Determine the (X, Y) coordinate at the center of the cell enclosing the given text.  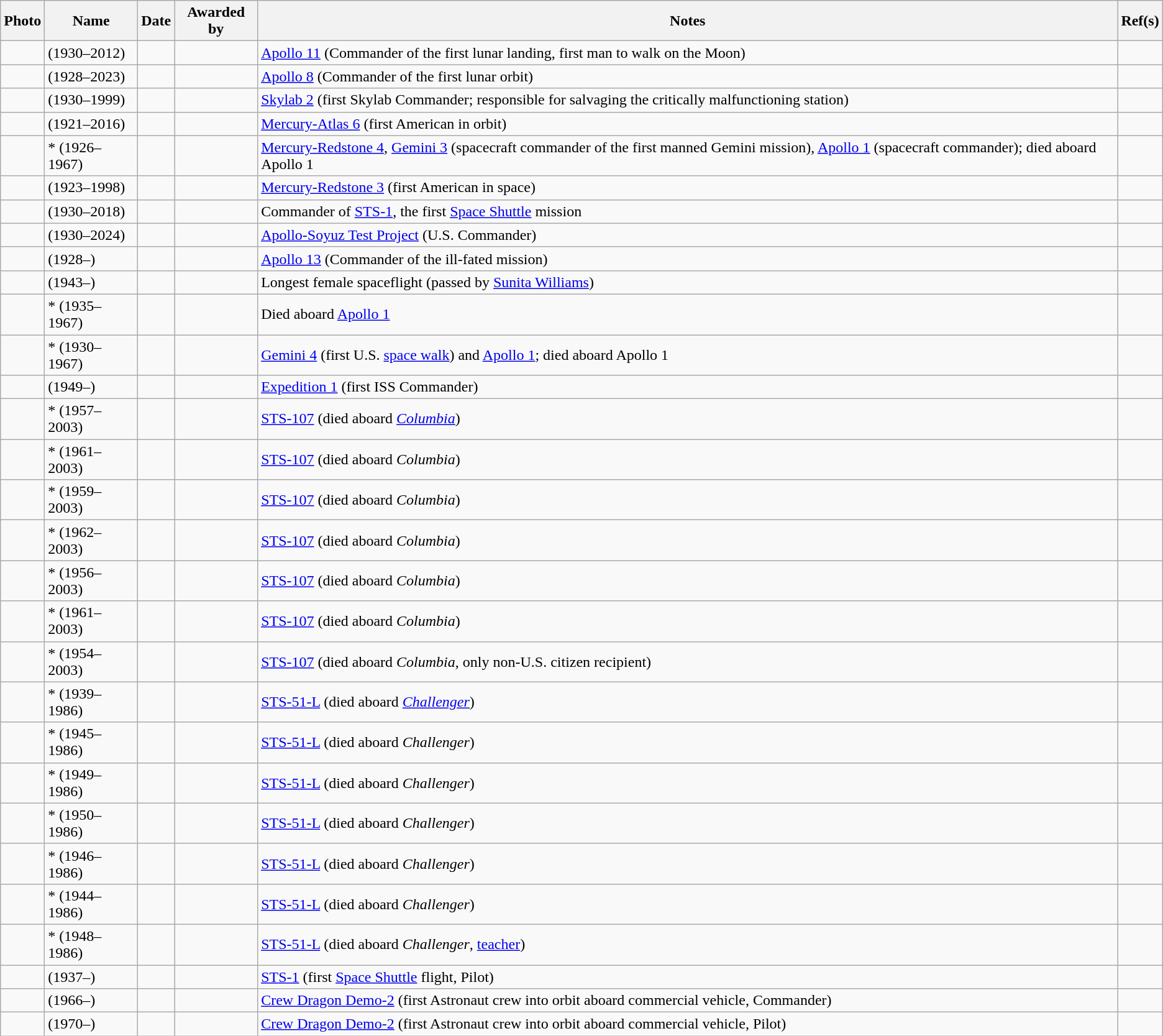
STS-107 (died aboard Columbia, only non-U.S. citizen recipient) (688, 661)
STS-1 (first Space Shuttle flight, Pilot) (688, 976)
* (1954–2003) (91, 661)
* (1926–1967) (91, 155)
(1966–) (91, 1001)
Mercury-Redstone 3 (first American in space) (688, 188)
(1949–) (91, 387)
(1930–2018) (91, 211)
(1970–) (91, 1024)
* (1962–2003) (91, 541)
Photo (22, 21)
* (1944–1986) (91, 904)
Notes (688, 21)
(1921–2016) (91, 124)
Mercury-Redstone 4, Gemini 3 (spacecraft commander of the first manned Gemini mission), Apollo 1 (spacecraft commander); died aboard Apollo 1 (688, 155)
Apollo 13 (Commander of the ill-fated mission) (688, 259)
Mercury-Atlas 6 (first American in orbit) (688, 124)
(1937–) (91, 976)
(1923–1998) (91, 188)
Name (91, 21)
Date (157, 21)
(1930–1999) (91, 100)
* (1956–2003) (91, 580)
* (1946–1986) (91, 864)
Apollo 11 (Commander of the first lunar landing, first man to walk on the Moon) (688, 53)
Longest female spaceflight (passed by Sunita Williams) (688, 282)
(1928–2023) (91, 76)
Commander of STS-1, the first Space Shuttle mission (688, 211)
* (1959–2003) (91, 500)
* (1950–1986) (91, 823)
(1943–) (91, 282)
Crew Dragon Demo-2 (first Astronaut crew into orbit aboard commercial vehicle, Commander) (688, 1001)
* (1935–1967) (91, 314)
(1928–) (91, 259)
Expedition 1 (first ISS Commander) (688, 387)
STS-51-L (died aboard Challenger, teacher) (688, 945)
Gemini 4 (first U.S. space walk) and Apollo 1; died aboard Apollo 1 (688, 354)
* (1949–1986) (91, 783)
(1930–2012) (91, 53)
Crew Dragon Demo-2 (first Astronaut crew into orbit aboard commercial vehicle, Pilot) (688, 1024)
Awarded by (216, 21)
(1930–2024) (91, 235)
* (1957–2003) (91, 419)
* (1939–1986) (91, 702)
Skylab 2 (first Skylab Commander; responsible for salvaging the critically malfunctioning station) (688, 100)
Ref(s) (1140, 21)
Apollo-Soyuz Test Project (U.S. Commander) (688, 235)
* (1948–1986) (91, 945)
* (1930–1967) (91, 354)
* (1945–1986) (91, 742)
Apollo 8 (Commander of the first lunar orbit) (688, 76)
Died aboard Apollo 1 (688, 314)
